Identify which cell holds the provided text, then report its [x, y] central coordinate. 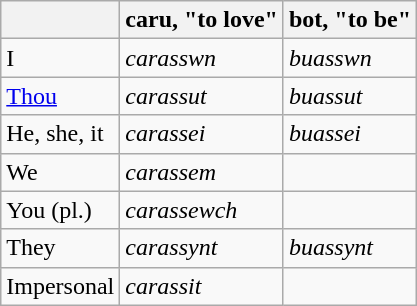
They [60, 248]
Thou [60, 96]
buassei [350, 134]
carasswn [202, 58]
carassewch [202, 210]
I [60, 58]
buassut [350, 96]
buasswn [350, 58]
carassei [202, 134]
carassynt [202, 248]
bot, "to be" [350, 20]
caru, "to love" [202, 20]
carassut [202, 96]
carassem [202, 172]
He, she, it [60, 134]
Impersonal [60, 286]
buassynt [350, 248]
You (pl.) [60, 210]
carassit [202, 286]
We [60, 172]
